Output the [X, Y] coordinate of the center of the cell containing the given text.  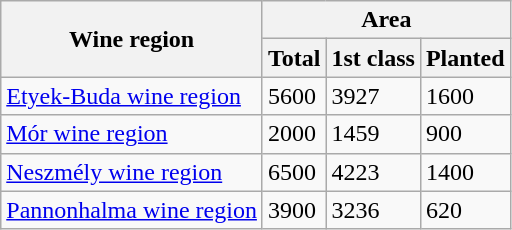
4223 [373, 172]
Wine region [132, 39]
Planted [465, 58]
1400 [465, 172]
Etyek-Buda wine region [132, 96]
2000 [294, 134]
1459 [373, 134]
Mór wine region [132, 134]
1st class [373, 58]
620 [465, 210]
Area [386, 20]
Neszmély wine region [132, 172]
1600 [465, 96]
Pannonhalma wine region [132, 210]
Total [294, 58]
5600 [294, 96]
3927 [373, 96]
3900 [294, 210]
900 [465, 134]
6500 [294, 172]
3236 [373, 210]
